For the text-containing cell, return its midpoint in [X, Y] coordinate format. 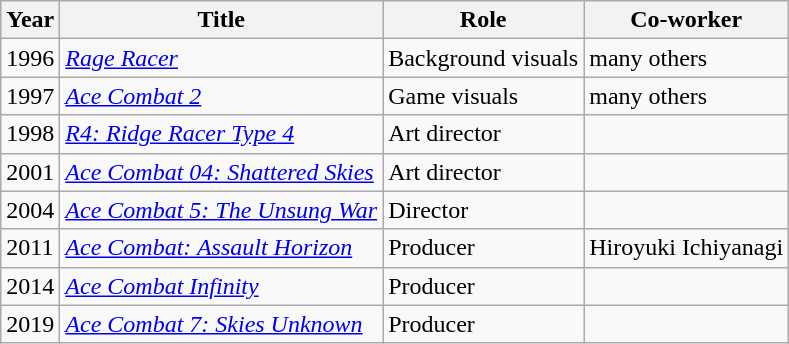
Ace Combat 2 [222, 96]
1998 [30, 134]
Background visuals [484, 58]
Year [30, 20]
Director [484, 210]
Role [484, 20]
Co-worker [686, 20]
Rage Racer [222, 58]
Ace Combat: Assault Horizon [222, 248]
2019 [30, 324]
Game visuals [484, 96]
R4: Ridge Racer Type 4 [222, 134]
2004 [30, 210]
1997 [30, 96]
Ace Combat 04: Shattered Skies [222, 172]
2011 [30, 248]
2001 [30, 172]
2014 [30, 286]
Ace Combat 7: Skies Unknown [222, 324]
Title [222, 20]
1996 [30, 58]
Ace Combat Infinity [222, 286]
Hiroyuki Ichiyanagi [686, 248]
Ace Combat 5: The Unsung War [222, 210]
